Capture the cell that displays the provided text and extract its [X, Y] central coordinate. 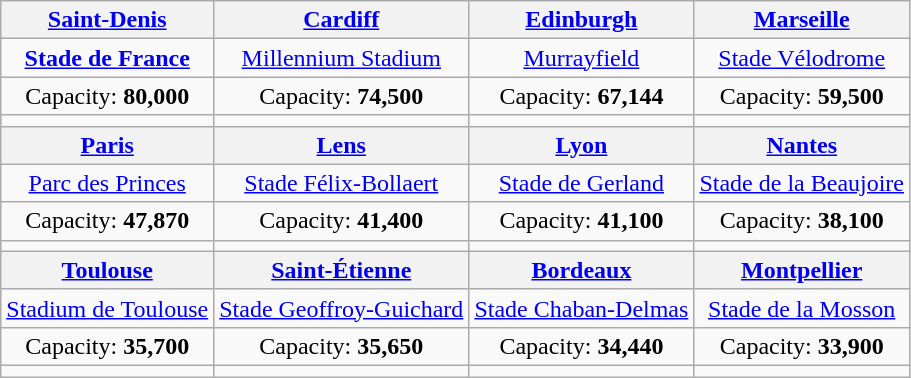
Capacity: 35,650 [342, 346]
Bordeaux [582, 270]
Capacity: 67,144 [582, 96]
Capacity: 35,700 [108, 346]
Murrayfield [582, 58]
Capacity: 41,100 [582, 221]
Lyon [582, 145]
Saint-Denis [108, 20]
Stade de France [108, 58]
Millennium Stadium [342, 58]
Stade Geoffroy-Guichard [342, 308]
Montpellier [802, 270]
Stade Chaban-Delmas [582, 308]
Parc des Princes [108, 183]
Capacity: 34,440 [582, 346]
Capacity: 59,500 [802, 96]
Saint-Étienne [342, 270]
Capacity: 33,900 [802, 346]
Paris [108, 145]
Stade de la Beaujoire [802, 183]
Stade de la Mosson [802, 308]
Edinburgh [582, 20]
Lens [342, 145]
Stade Vélodrome [802, 58]
Cardiff [342, 20]
Nantes [802, 145]
Capacity: 38,100 [802, 221]
Capacity: 47,870 [108, 221]
Stadium de Toulouse [108, 308]
Stade Félix-Bollaert [342, 183]
Stade de Gerland [582, 183]
Capacity: 80,000 [108, 96]
Toulouse [108, 270]
Capacity: 41,400 [342, 221]
Capacity: 74,500 [342, 96]
Marseille [802, 20]
